Return the [X, Y] coordinate for the center point of the cell that contains the specified text.  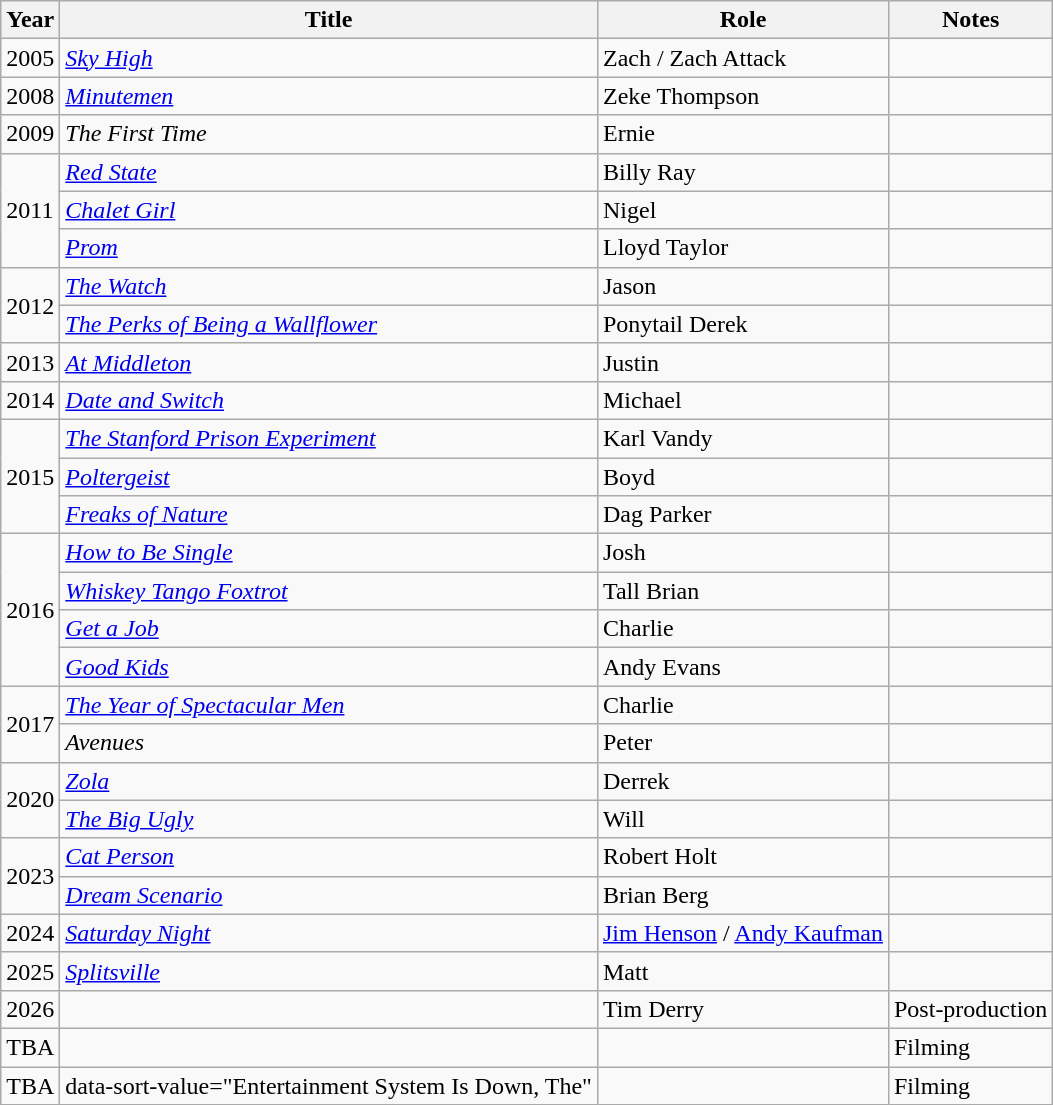
At Middleton [329, 362]
2005 [30, 58]
Lloyd Taylor [742, 248]
Whiskey Tango Foxtrot [329, 591]
Splitsville [329, 971]
Michael [742, 400]
Nigel [742, 210]
The Big Ugly [329, 819]
Boyd [742, 477]
Saturday Night [329, 933]
2023 [30, 876]
Freaks of Nature [329, 515]
Title [329, 20]
2011 [30, 210]
The Perks of Being a Wallflower [329, 324]
Prom [329, 248]
Ponytail Derek [742, 324]
Minutemen [329, 96]
Sky High [329, 58]
2017 [30, 724]
Year [30, 20]
Ernie [742, 134]
2020 [30, 800]
Dag Parker [742, 515]
2008 [30, 96]
Josh [742, 553]
2012 [30, 305]
Robert Holt [742, 857]
Peter [742, 743]
The First Time [329, 134]
How to Be Single [329, 553]
Role [742, 20]
Get a Job [329, 629]
Zola [329, 781]
The Stanford Prison Experiment [329, 438]
2016 [30, 610]
2014 [30, 400]
Will [742, 819]
2015 [30, 476]
2024 [30, 933]
Matt [742, 971]
Chalet Girl [329, 210]
Karl Vandy [742, 438]
Notes [970, 20]
Date and Switch [329, 400]
Justin [742, 362]
Zach / Zach Attack [742, 58]
Jim Henson / Andy Kaufman [742, 933]
Billy Ray [742, 172]
Good Kids [329, 667]
Tall Brian [742, 591]
Derrek [742, 781]
Poltergeist [329, 477]
Red State [329, 172]
Tim Derry [742, 1009]
data-sort-value="Entertainment System Is Down, The" [329, 1085]
2009 [30, 134]
Andy Evans [742, 667]
Zeke Thompson [742, 96]
2026 [30, 1009]
Avenues [329, 743]
Cat Person [329, 857]
The Watch [329, 286]
Jason [742, 286]
Brian Berg [742, 895]
2025 [30, 971]
Dream Scenario [329, 895]
The Year of Spectacular Men [329, 705]
Post-production [970, 1009]
2013 [30, 362]
